Return the (X, Y) coordinate for the center point of the cell that contains the specified text.  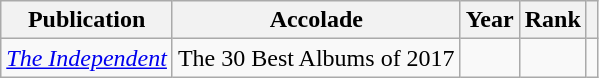
Year (490, 20)
The 30 Best Albums of 2017 (316, 58)
Accolade (316, 20)
Publication (87, 20)
The Independent (87, 58)
Rank (552, 20)
